Scan for the cell matching the given text and deliver its (X, Y) coordinate at center. 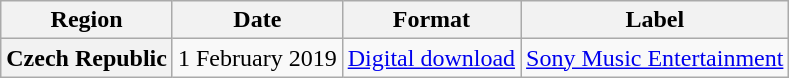
Label (655, 20)
Region (87, 20)
1 February 2019 (257, 58)
Format (431, 20)
Date (257, 20)
Czech Republic (87, 58)
Digital download (431, 58)
Sony Music Entertainment (655, 58)
